Return the [x, y] coordinate for the center point of the cell that contains the specified text.  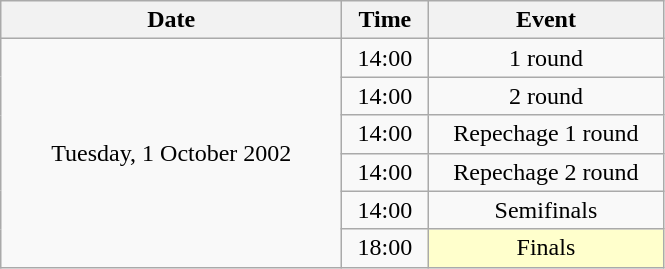
18:00 [385, 248]
Repechage 2 round [546, 172]
1 round [546, 58]
Repechage 1 round [546, 134]
Finals [546, 248]
Date [172, 20]
Time [385, 20]
Tuesday, 1 October 2002 [172, 153]
2 round [546, 96]
Semifinals [546, 210]
Event [546, 20]
